From the cell containing the given text, extract its center point as [X, Y] coordinate. 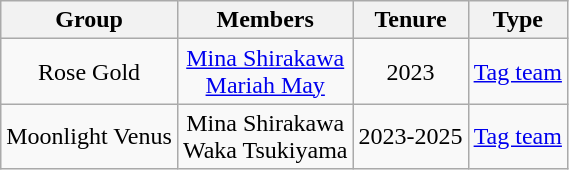
Type [518, 20]
2023 [410, 72]
Rose Gold [90, 72]
2023-2025 [410, 136]
Mina ShirakawaMariah May [265, 72]
Mina ShirakawaWaka Tsukiyama [265, 136]
Moonlight Venus [90, 136]
Group [90, 20]
Members [265, 20]
Tenure [410, 20]
